Pinpoint the cell where the given text exists, returning its [x, y] midpoint coordinate. 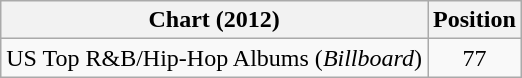
77 [475, 58]
US Top R&B/Hip-Hop Albums (Billboard) [214, 58]
Position [475, 20]
Chart (2012) [214, 20]
